Pinpoint the cell where the given text exists, returning its [X, Y] midpoint coordinate. 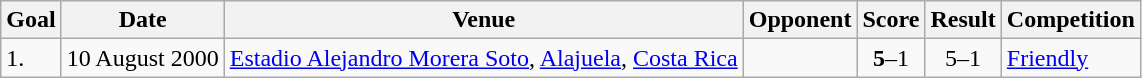
1. [31, 58]
Score [891, 20]
Competition [1070, 20]
10 August 2000 [142, 58]
Friendly [1070, 58]
Estadio Alejandro Morera Soto, Alajuela, Costa Rica [484, 58]
Date [142, 20]
Venue [484, 20]
Goal [31, 20]
Opponent [800, 20]
Result [963, 20]
